Pinpoint the cell where the given text exists, returning its [X, Y] midpoint coordinate. 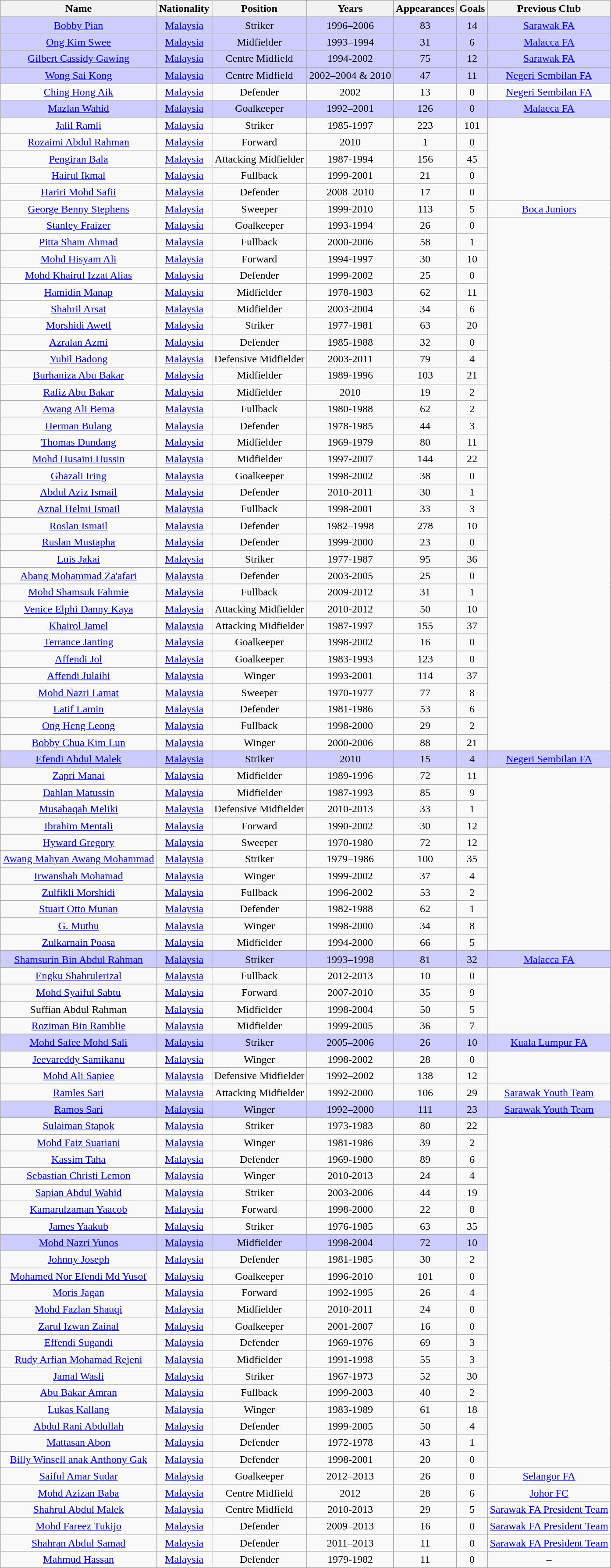
Engku Shahrulerizal [79, 976]
Mohd Hisyam Ali [79, 259]
Ong Kim Swee [79, 42]
1996-2010 [350, 1276]
Gilbert Cassidy Gawing [79, 59]
1996–2006 [350, 25]
1994-2000 [350, 942]
1994-2002 [350, 59]
1981-1985 [350, 1259]
2002 [350, 92]
1992-2000 [350, 1093]
Kassim Taha [79, 1159]
Mohd Fazlan Shauqi [79, 1310]
40 [425, 1393]
Affendi Jol [79, 659]
Ghazali Iring [79, 475]
75 [425, 59]
Effendi Sugandi [79, 1343]
95 [425, 559]
Musabaqah Meliki [79, 809]
Mohd Husaini Hussin [79, 459]
7 [472, 1026]
Aznal Helmi Ismail [79, 509]
66 [425, 942]
Jeevareddy Samikanu [79, 1059]
Affendi Julaihi [79, 676]
Years [350, 9]
Saiful Amar Sudar [79, 1476]
Selangor FA [549, 1476]
13 [425, 92]
55 [425, 1359]
1993-1994 [350, 226]
1997-2007 [350, 459]
Ibrahim Mentali [79, 826]
Luis Jakai [79, 559]
Mohd Ali Sapiee [79, 1076]
Position [259, 9]
15 [425, 759]
Bobby Chua Kim Lun [79, 743]
1977-1987 [350, 559]
George Benny Stephens [79, 209]
2011–2013 [350, 1543]
Suffian Abdul Rahman [79, 1009]
Previous Club [549, 9]
Pengiran Bala [79, 159]
Nationality [184, 9]
17 [425, 192]
2010-2012 [350, 609]
1969-1979 [350, 442]
1993–1994 [350, 42]
Azralan Azmi [79, 342]
138 [425, 1076]
1970-1980 [350, 842]
Roslan Ismail [79, 526]
1967-1973 [350, 1376]
2012–2013 [350, 1476]
2003-2011 [350, 359]
1983-1993 [350, 659]
1991-1998 [350, 1359]
38 [425, 475]
Burhaniza Abu Bakar [79, 375]
111 [425, 1109]
Hariri Mohd Safii [79, 192]
Hyward Gregory [79, 842]
Jamal Wasli [79, 1376]
1993–1998 [350, 959]
47 [425, 75]
1980-1988 [350, 409]
Mohamed Nor Efendi Md Yusof [79, 1276]
114 [425, 676]
1982-1988 [350, 909]
Abdul Rani Abdullah [79, 1426]
1978-1985 [350, 425]
Moris Jagan [79, 1293]
Mahmud Hassan [79, 1560]
81 [425, 959]
1987-1997 [350, 626]
Mohd Shamsuk Fahmie [79, 592]
1969-1980 [350, 1159]
Irwanshah Mohamad [79, 876]
Name [79, 9]
Mohd Faiz Suariani [79, 1143]
Shahrul Abdul Malek [79, 1509]
Sebastian Christi Lemon [79, 1176]
Billy Winsell anak Anthony Gak [79, 1459]
69 [425, 1343]
Mohd Khairul Izzat Alias [79, 276]
Thomas Dundang [79, 442]
1987-1994 [350, 159]
2003-2004 [350, 309]
1999-2003 [350, 1393]
Pitta Sham Ahmad [79, 242]
1996-2002 [350, 892]
126 [425, 109]
Mohd Azizan Baba [79, 1493]
18 [472, 1409]
2009–2013 [350, 1526]
278 [425, 526]
79 [425, 359]
James Yaakub [79, 1226]
Latif Lamin [79, 709]
Shahran Abdul Samad [79, 1543]
1992–2001 [350, 109]
Roziman Bin Ramblie [79, 1026]
123 [425, 659]
1992–2002 [350, 1076]
103 [425, 375]
83 [425, 25]
1977-1981 [350, 326]
1990-2002 [350, 826]
Johnny Joseph [79, 1259]
Mohd Syaiful Sabtu [79, 992]
Abang Mohammad Za'afari [79, 576]
77 [425, 692]
1992–2000 [350, 1109]
Mohd Fareez Tukijo [79, 1526]
2002–2004 & 2010 [350, 75]
Rudy Arfian Mohamad Rejeni [79, 1359]
Stuart Otto Munan [79, 909]
Mohd Safee Mohd Sali [79, 1043]
1994-1997 [350, 259]
Sapian Abdul Wahid [79, 1193]
Herman Bulang [79, 425]
61 [425, 1409]
G. Muthu [79, 926]
2001-2007 [350, 1326]
1976-1985 [350, 1226]
144 [425, 459]
1999-2001 [350, 175]
Hamidin Manap [79, 292]
Yubil Badong [79, 359]
Efendi Abdul Malek [79, 759]
223 [425, 125]
Ching Hong Aik [79, 92]
Abdul Aziz Ismail [79, 492]
1992-1995 [350, 1293]
Awang Mahyan Awang Mohammad [79, 859]
1970-1977 [350, 692]
100 [425, 859]
– [549, 1560]
Lukas Kallang [79, 1409]
113 [425, 209]
1973-1983 [350, 1126]
Shamsurin Bin Abdul Rahman [79, 959]
Khairol Jamel [79, 626]
Ramles Sari [79, 1093]
Mohd Nazri Yunos [79, 1242]
Bobby Pian [79, 25]
Boca Juniors [549, 209]
Kamarulzaman Yaacob [79, 1209]
Terrance Janting [79, 642]
43 [425, 1443]
89 [425, 1159]
Shahril Arsat [79, 309]
52 [425, 1376]
2012-2013 [350, 976]
39 [425, 1143]
1979–1986 [350, 859]
Zulfikli Morshidi [79, 892]
Goals [472, 9]
Mattasan Abon [79, 1443]
106 [425, 1093]
Appearances [425, 9]
Zulkarnain Poasa [79, 942]
1987-1993 [350, 793]
2009-2012 [350, 592]
Kuala Lumpur FA [549, 1043]
1972-1978 [350, 1443]
1985-1988 [350, 342]
2003-2006 [350, 1193]
1985-1997 [350, 125]
Dahlan Matussin [79, 793]
Stanley Fraizer [79, 226]
2008–2010 [350, 192]
1999-2000 [350, 542]
2012 [350, 1493]
45 [472, 159]
58 [425, 242]
2005–2006 [350, 1043]
85 [425, 793]
1993-2001 [350, 676]
Zapri Manai [79, 776]
Venice Elphi Danny Kaya [79, 609]
Morshidi Awetl [79, 326]
Mazlan Wahid [79, 109]
1982–1998 [350, 526]
Rafiz Abu Bakar [79, 392]
1979-1982 [350, 1560]
Ramos Sari [79, 1109]
Mohd Nazri Lamat [79, 692]
88 [425, 743]
Sulaiman Stapok [79, 1126]
Jalil Ramli [79, 125]
155 [425, 626]
Abu Bakar Amran [79, 1393]
Hairul Ikmal [79, 175]
Ong Heng Leong [79, 726]
Rozaimi Abdul Rahman [79, 142]
Zarul Izwan Zainal [79, 1326]
Awang Ali Bema [79, 409]
Ruslan Mustapha [79, 542]
14 [472, 25]
1969-1976 [350, 1343]
156 [425, 159]
1978-1983 [350, 292]
1999-2010 [350, 209]
Johor FC [549, 1493]
2003-2005 [350, 576]
Wong Sai Kong [79, 75]
1983-1989 [350, 1409]
2007-2010 [350, 992]
